Provide the [X, Y] coordinate of the cell's center where the given text is located.  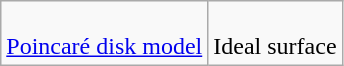
Ideal surface [275, 34]
Poincaré disk model [104, 34]
